Detect which cell encompasses the target text, then output its [X, Y] center coordinate. 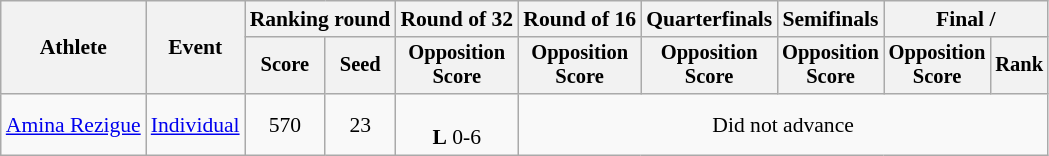
L 0-6 [456, 124]
Semifinals [830, 19]
Seed [360, 66]
Athlete [74, 48]
Round of 32 [456, 19]
Quarterfinals [709, 19]
Individual [196, 124]
570 [286, 124]
Round of 16 [580, 19]
Final / [966, 19]
Rank [1019, 66]
Amina Rezigue [74, 124]
Event [196, 48]
23 [360, 124]
Did not advance [783, 124]
Score [286, 66]
Ranking round [320, 19]
